From the cell containing the given text, extract its center point as (x, y) coordinate. 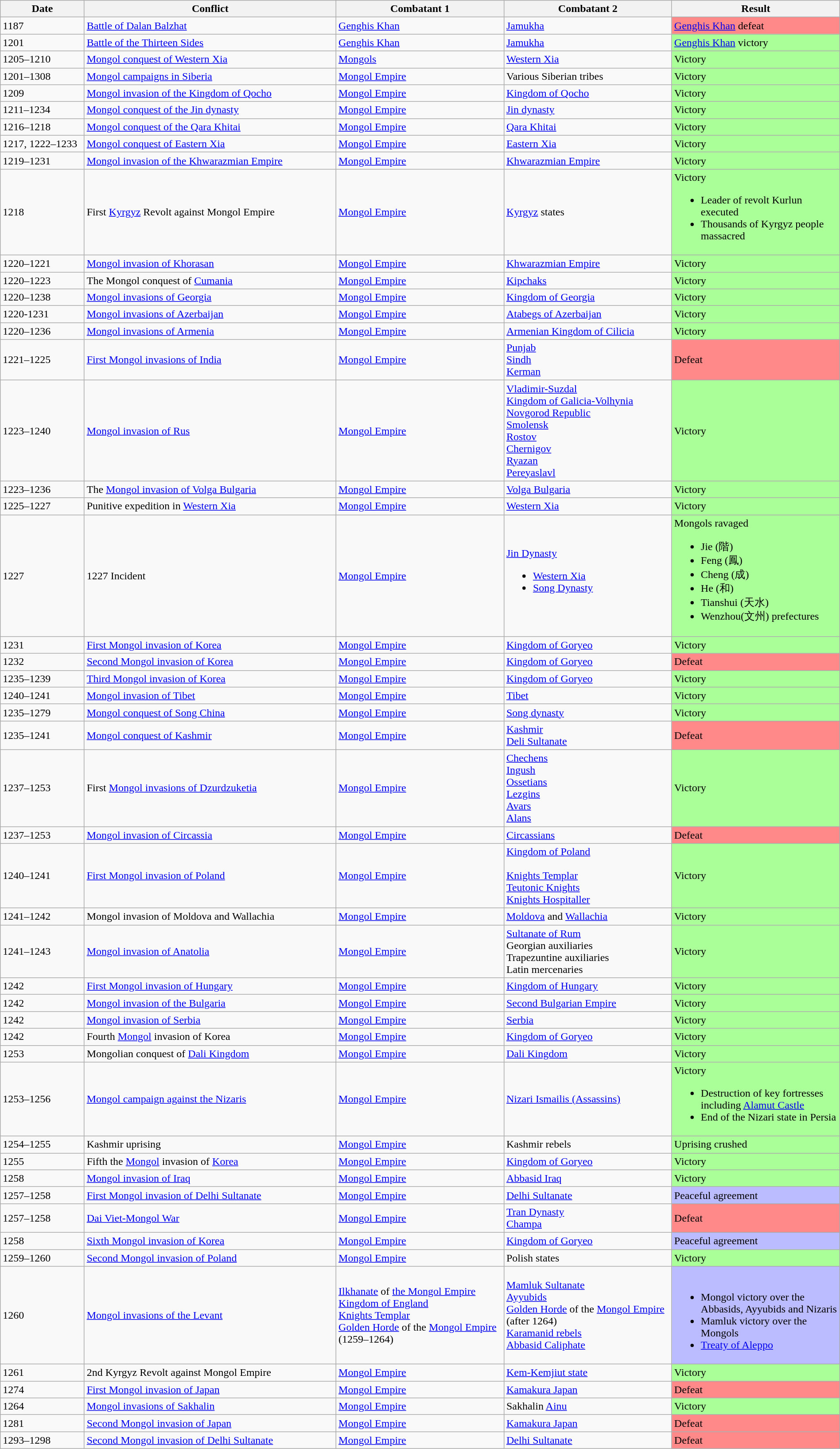
VictoryLeader of revolt Kurlun executedThousands of Kyrgyz people massacred (756, 212)
1253 (43, 1054)
Mongol conquest of Western Xia (210, 59)
1223–1240 (43, 431)
Mongol invasion of Tibet (210, 695)
Mongol conquest of Eastern Xia (210, 144)
Dali Kingdom (587, 1054)
Various Siberian tribes (587, 76)
Armenian Kingdom of Cilicia (587, 331)
1235–1241 (43, 735)
Mongol conquest of the Qara Khitai (210, 127)
Mongol conquest of Kashmir (210, 735)
Mongol invasion of Rus (210, 431)
Genghis Khan victory (756, 43)
Polish states (587, 1258)
1281 (43, 1423)
Fourth Mongol invasion of Korea (210, 1037)
Mongol invasion of Iraq (210, 1178)
Result (756, 9)
1235–1279 (43, 712)
The Mongol conquest of Cumania (210, 281)
Battle of Dalan Balzhat (210, 26)
1235–1239 (43, 679)
Second Mongol invasion of Japan (210, 1423)
Kingdom of Georgia (587, 297)
1232 (43, 662)
1219–1231 (43, 160)
1201 (43, 43)
Mongol conquest of the Jin dynasty (210, 110)
1264 (43, 1406)
VictoryDestruction of key fortresses including Alamut CastleEnd of the Nizari state in Persia (756, 1099)
Vladimir-SuzdalKingdom of Galicia-VolhyniaNovgorod RepublicSmolenskRostovChernigovRyazanPereyaslavl (587, 431)
Mongols ravagedJie (階)Feng (鳳)Cheng (成)He (和)Tianshui (天水)Wenzhou(文州) prefectures (756, 575)
First Kyrgyz Revolt against Mongol Empire (210, 212)
First Mongol invasion of Poland (210, 876)
1220–1238 (43, 297)
Mongol invasion of the Bulgaria (210, 1003)
First Mongol invasions of India (210, 360)
1218 (43, 212)
Mongol invasion of Serbia (210, 1020)
1254–1255 (43, 1144)
Moldova and Wallachia (587, 917)
Mongols (420, 59)
Second Mongol invasion of Poland (210, 1258)
Mongol invasions of Azerbaijan (210, 314)
Date (43, 9)
Punjab Sindh Kerman (587, 360)
Song dynasty (587, 712)
Abbasid Iraq (587, 1178)
Genghis Khan defeat (756, 26)
1205–1210 (43, 59)
1253–1256 (43, 1099)
1227 (43, 575)
1209 (43, 93)
Tran Dynasty Champa (587, 1218)
1216–1218 (43, 127)
1274 (43, 1390)
Kingdom of Poland Knights TemplarTeutonic Knights Knights Hospitaller (587, 876)
Mongol invasions of the Levant (210, 1316)
Mongol victory over the Abbasids, Ayyubids and NizarisMamluk victory over the MongolsTreaty of Aleppo (756, 1316)
Mongolian conquest of Dali Kingdom (210, 1054)
Atabegs of Azerbaijan (587, 314)
Dai Viet-Mongol War (210, 1218)
Battle of the Thirteen Sides (210, 43)
Second Bulgarian Empire (587, 1003)
1223–1236 (43, 489)
Mongol invasion of Khorasan (210, 263)
Second Mongol invasion of Delhi Sultanate (210, 1440)
Sixth Mongol invasion of Korea (210, 1241)
Volga Bulgaria (587, 489)
Conflict (210, 9)
Mongol invasions of Armenia (210, 331)
Mongol invasions of Georgia (210, 297)
Kyrgyz states (587, 212)
First Mongol invasion of Japan (210, 1390)
Mongol invasion of Moldova and Wallachia (210, 917)
1241–1243 (43, 951)
Kipchaks (587, 281)
First Mongol invasion of Delhi Sultanate (210, 1195)
Mamluk SultanateAyyubidsGolden Horde of the Mongol Empire (after 1264)Karamanid rebelsAbbasid Caliphate (587, 1316)
Eastern Xia (587, 144)
Kem-Kemjiut state (587, 1373)
Jin dynasty (587, 110)
1293–1298 (43, 1440)
1221–1225 (43, 360)
Sakhalin Ainu (587, 1406)
Mongol campaigns in Siberia (210, 76)
1217, 1222–1233 (43, 144)
1261 (43, 1373)
Kashmir rebels (587, 1144)
First Mongol invasions of Dzurdzuketia (210, 788)
Mongol invasion of the Kingdom of Qocho (210, 93)
ChechensIngushOssetiansLezgins Avars Alans (587, 788)
Circassians (587, 835)
Mongol invasion of the Khwarazmian Empire (210, 160)
Mongol conquest of Song China (210, 712)
Combatant 2 (587, 9)
Sultanate of RumGeorgian auxiliariesTrapezuntine auxiliariesLatin mercenaries (587, 951)
Punitive expedition in Western Xia (210, 506)
Qara Khitai (587, 127)
1260 (43, 1316)
First Mongol invasion of Hungary (210, 986)
1225–1227 (43, 506)
Mongol invasions of Sakhalin (210, 1406)
The Mongol invasion of Volga Bulgaria (210, 489)
Uprising crushed (756, 1144)
Kashmir Deli Sultanate (587, 735)
1211–1234 (43, 110)
Kingdom of Qocho (587, 93)
Tibet (587, 695)
1241–1242 (43, 917)
1231 (43, 645)
Combatant 1 (420, 9)
Kingdom of Hungary (587, 986)
1255 (43, 1161)
Mongol invasion of Circassia (210, 835)
Nizari Ismailis (Assassins) (587, 1099)
1259–1260 (43, 1258)
Jin DynastyWestern XiaSong Dynasty (587, 575)
Mongol invasion of Anatolia (210, 951)
1220–1236 (43, 331)
1220-1231 (43, 314)
Serbia (587, 1020)
Ilkhanate of the Mongol Empire Kingdom of EnglandKnights TemplarGolden Horde of the Mongol Empire (1259–1264) (420, 1316)
1227 Incident (210, 575)
2nd Kyrgyz Revolt against Mongol Empire (210, 1373)
1220–1223 (43, 281)
First Mongol invasion of Korea (210, 645)
Kashmir uprising (210, 1144)
1187 (43, 26)
Fifth the Mongol invasion of Korea (210, 1161)
Third Mongol invasion of Korea (210, 679)
Mongol campaign against the Nizaris (210, 1099)
1201–1308 (43, 76)
1220–1221 (43, 263)
Second Mongol invasion of Korea (210, 662)
